Output the (X, Y) coordinate of the center of the cell containing the given text.  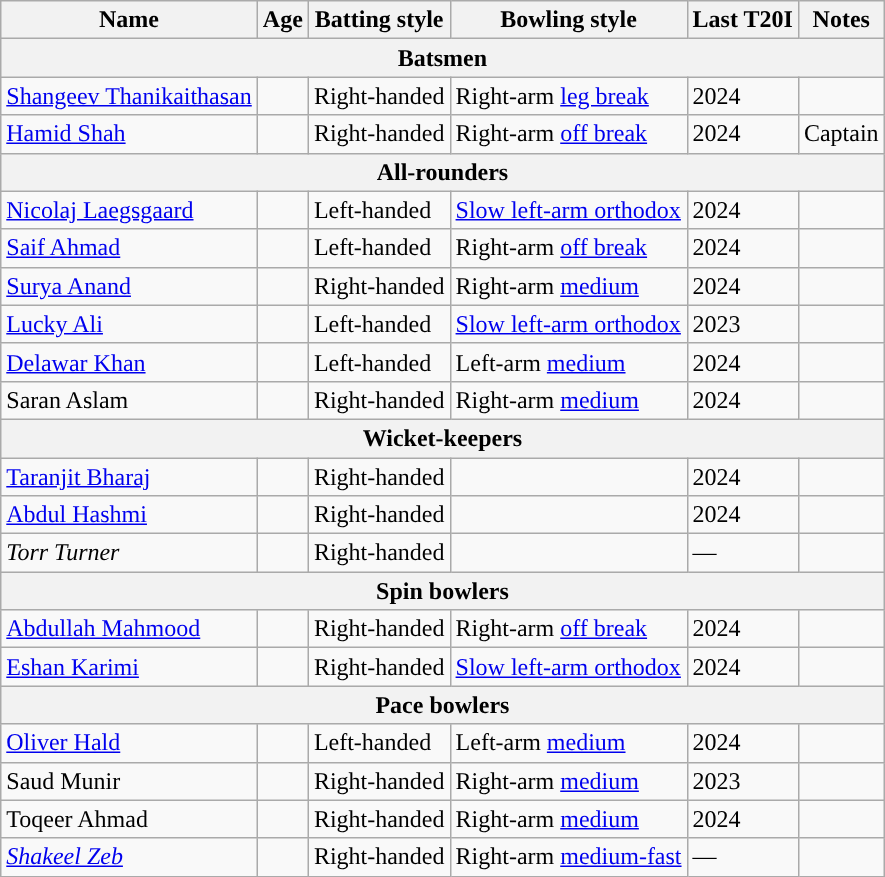
Torr Turner (130, 553)
All-rounders (442, 172)
Toqeer Ahmad (130, 819)
Batsmen (442, 58)
Shangeev Thanikaithasan (130, 96)
Name (130, 20)
Right-arm leg break (568, 96)
Oliver Hald (130, 743)
Wicket-keepers (442, 438)
Hamid Shah (130, 134)
Batting style (379, 20)
Nicolaj Laegsgaard (130, 210)
Last T20I (742, 20)
Shakeel Zeb (130, 857)
Saif Ahmad (130, 248)
Lucky Ali (130, 324)
Captain (841, 134)
Saud Munir (130, 781)
Taranjit Bharaj (130, 477)
Surya Anand (130, 286)
Notes (841, 20)
Age (282, 20)
Bowling style (568, 20)
Pace bowlers (442, 705)
Abdullah Mahmood (130, 629)
Eshan Karimi (130, 667)
Spin bowlers (442, 591)
Abdul Hashmi (130, 515)
Right-arm medium-fast (568, 857)
Saran Aslam (130, 400)
Delawar Khan (130, 362)
